Extract the (X, Y) coordinate from the center of the cell holding the provided text.  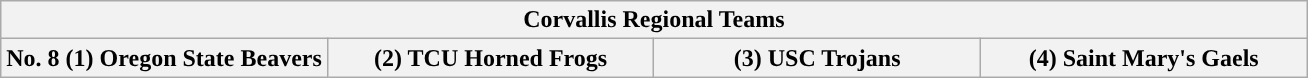
(2) TCU Horned Frogs (490, 58)
No. 8 (1) Oregon State Beavers (164, 58)
(3) USC Trojans (818, 58)
Corvallis Regional Teams (654, 20)
(4) Saint Mary's Gaels (1144, 58)
